Provide the [x, y] coordinate of the cell's center where the given text is located.  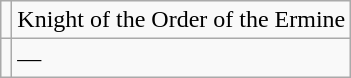
— [182, 58]
Knight of the Order of the Ermine [182, 20]
